From the cell containing the given text, extract its center point as [X, Y] coordinate. 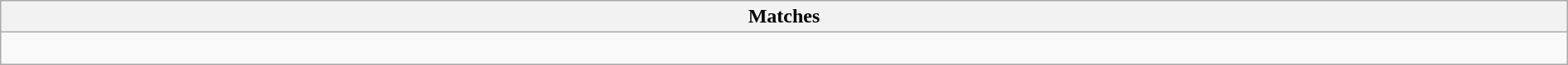
Matches [784, 17]
